Identify which cell holds the provided text, then report its (x, y) central coordinate. 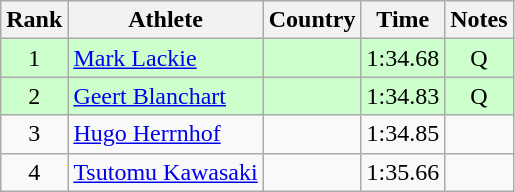
3 (34, 134)
1:35.66 (403, 172)
1:34.68 (403, 58)
1:34.85 (403, 134)
Mark Lackie (166, 58)
Hugo Herrnhof (166, 134)
Tsutomu Kawasaki (166, 172)
Rank (34, 20)
2 (34, 96)
1 (34, 58)
Geert Blanchart (166, 96)
Country (312, 20)
Time (403, 20)
Notes (479, 20)
4 (34, 172)
1:34.83 (403, 96)
Athlete (166, 20)
